Extract the [x, y] coordinate from the center of the cell holding the provided text.  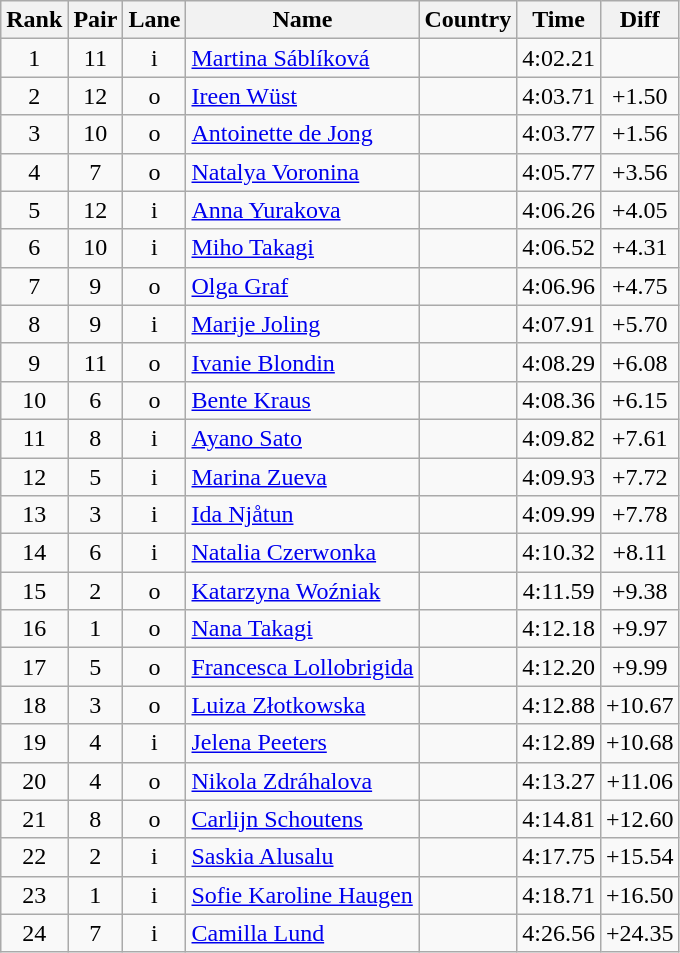
Pair [96, 20]
4:09.99 [559, 515]
4:07.91 [559, 324]
4:18.71 [559, 895]
4:09.82 [559, 438]
Katarzyna Woźniak [302, 591]
Bente Kraus [302, 400]
+24.35 [640, 933]
Name [302, 20]
4:12.88 [559, 705]
Ida Njåtun [302, 515]
19 [34, 743]
4:05.77 [559, 172]
4:03.77 [559, 134]
Natalia Czerwonka [302, 553]
Olga Graf [302, 286]
18 [34, 705]
4:26.56 [559, 933]
Francesca Lollobrigida [302, 667]
Luiza Złotkowska [302, 705]
+6.15 [640, 400]
Nikola Zdráhalova [302, 781]
+9.38 [640, 591]
4:13.27 [559, 781]
Country [468, 20]
+6.08 [640, 362]
Carlijn Schoutens [302, 819]
22 [34, 857]
24 [34, 933]
4:12.18 [559, 629]
Miho Takagi [302, 248]
Marije Joling [302, 324]
Ireen Wüst [302, 96]
Rank [34, 20]
+11.06 [640, 781]
+9.99 [640, 667]
+1.56 [640, 134]
4:06.26 [559, 210]
Camilla Lund [302, 933]
Martina Sáblíková [302, 58]
+4.31 [640, 248]
+4.05 [640, 210]
4:08.29 [559, 362]
4:14.81 [559, 819]
Natalya Voronina [302, 172]
Time [559, 20]
Ayano Sato [302, 438]
4:12.20 [559, 667]
Jelena Peeters [302, 743]
23 [34, 895]
Ivanie Blondin [302, 362]
+5.70 [640, 324]
4:03.71 [559, 96]
4:06.96 [559, 286]
21 [34, 819]
+12.60 [640, 819]
4:06.52 [559, 248]
+15.54 [640, 857]
Saskia Alusalu [302, 857]
+8.11 [640, 553]
Antoinette de Jong [302, 134]
4:17.75 [559, 857]
Nana Takagi [302, 629]
+10.68 [640, 743]
+10.67 [640, 705]
4:09.93 [559, 477]
4:08.36 [559, 400]
15 [34, 591]
+7.78 [640, 515]
+1.50 [640, 96]
+7.61 [640, 438]
+4.75 [640, 286]
20 [34, 781]
Lane [154, 20]
Anna Yurakova [302, 210]
+3.56 [640, 172]
16 [34, 629]
+16.50 [640, 895]
17 [34, 667]
+7.72 [640, 477]
Sofie Karoline Haugen [302, 895]
14 [34, 553]
Marina Zueva [302, 477]
4:11.59 [559, 591]
4:10.32 [559, 553]
+9.97 [640, 629]
Diff [640, 20]
4:12.89 [559, 743]
4:02.21 [559, 58]
13 [34, 515]
